For the text-containing cell, return its midpoint in (x, y) coordinate format. 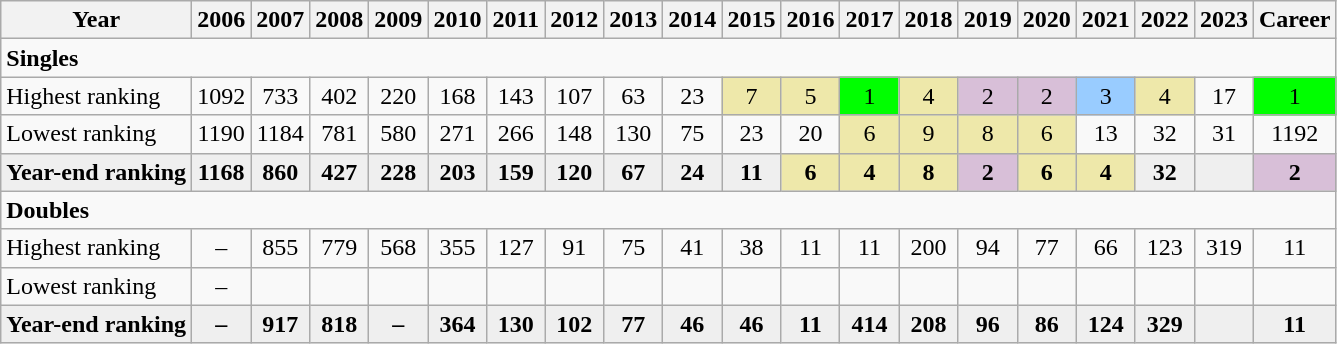
1190 (222, 134)
2010 (458, 20)
266 (516, 134)
779 (340, 248)
143 (516, 96)
Year (96, 20)
329 (1164, 324)
220 (398, 96)
86 (1046, 324)
102 (574, 324)
168 (458, 96)
5 (810, 96)
2018 (928, 20)
96 (988, 324)
1192 (1294, 134)
355 (458, 248)
2016 (810, 20)
818 (340, 324)
66 (1106, 248)
41 (692, 248)
414 (870, 324)
2014 (692, 20)
2022 (1164, 20)
781 (340, 134)
94 (988, 248)
2009 (398, 20)
860 (280, 172)
200 (928, 248)
364 (458, 324)
733 (280, 96)
3 (1106, 96)
2006 (222, 20)
2015 (752, 20)
568 (398, 248)
24 (692, 172)
91 (574, 248)
123 (1164, 248)
1184 (280, 134)
1092 (222, 96)
208 (928, 324)
917 (280, 324)
319 (1224, 248)
148 (574, 134)
Career (1294, 20)
203 (458, 172)
2008 (340, 20)
67 (634, 172)
9 (928, 134)
Singles (668, 58)
2023 (1224, 20)
271 (458, 134)
38 (752, 248)
580 (398, 134)
127 (516, 248)
1168 (222, 172)
855 (280, 248)
2011 (516, 20)
2012 (574, 20)
2019 (988, 20)
124 (1106, 324)
31 (1224, 134)
2021 (1106, 20)
159 (516, 172)
63 (634, 96)
2017 (870, 20)
120 (574, 172)
13 (1106, 134)
7 (752, 96)
2007 (280, 20)
228 (398, 172)
2020 (1046, 20)
20 (810, 134)
402 (340, 96)
17 (1224, 96)
2013 (634, 20)
427 (340, 172)
107 (574, 96)
Doubles (668, 210)
